Determine the [X, Y] coordinate at the center of the cell enclosing the given text.  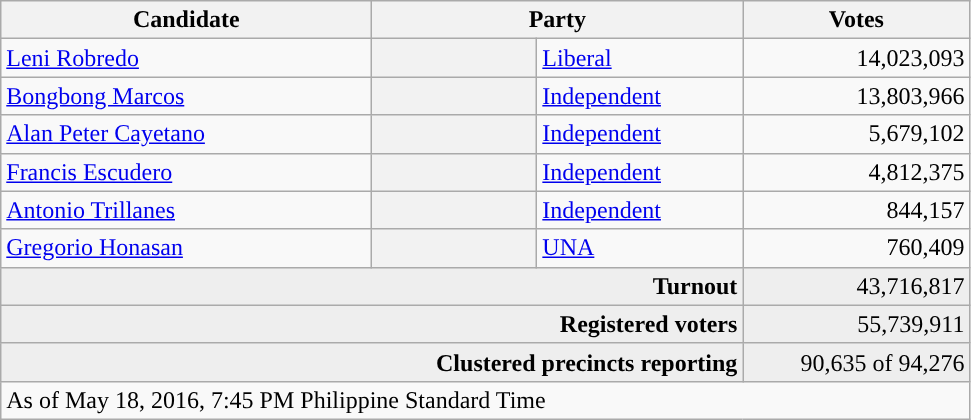
13,803,966 [856, 96]
Registered voters [372, 324]
Gregorio Honasan [186, 248]
844,157 [856, 210]
As of May 18, 2016, 7:45 PM Philippine Standard Time [486, 400]
90,635 of 94,276 [856, 362]
Clustered precincts reporting [372, 362]
Liberal [640, 58]
Candidate [186, 20]
4,812,375 [856, 172]
43,716,817 [856, 286]
55,739,911 [856, 324]
Francis Escudero [186, 172]
Turnout [372, 286]
Alan Peter Cayetano [186, 134]
5,679,102 [856, 134]
Leni Robredo [186, 58]
Antonio Trillanes [186, 210]
14,023,093 [856, 58]
Bongbong Marcos [186, 96]
760,409 [856, 248]
Party [558, 20]
Votes [856, 20]
UNA [640, 248]
